For the text-containing cell, return its midpoint in [x, y] coordinate format. 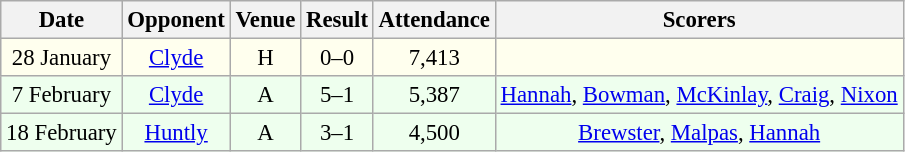
18 February [62, 133]
Result [338, 20]
28 January [62, 58]
7 February [62, 95]
5–1 [338, 95]
Hannah, Bowman, McKinlay, Craig, Nixon [699, 95]
H [266, 58]
5,387 [434, 95]
Brewster, Malpas, Hannah [699, 133]
Attendance [434, 20]
Huntly [176, 133]
4,500 [434, 133]
Scorers [699, 20]
Opponent [176, 20]
Date [62, 20]
7,413 [434, 58]
Venue [266, 20]
3–1 [338, 133]
0–0 [338, 58]
